Locate the cell with the specified text and output its [X, Y] center coordinate. 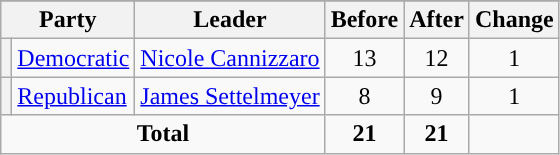
8 [364, 96]
Party [68, 20]
12 [437, 58]
Nicole Cannizzaro [230, 58]
Democratic [74, 58]
9 [437, 96]
Republican [74, 96]
13 [364, 58]
Change [514, 20]
Leader [230, 20]
After [437, 20]
Before [364, 20]
Total [163, 134]
James Settelmeyer [230, 96]
